Provide the [x, y] coordinate of the cell's center where the given text is located.  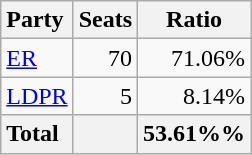
8.14% [194, 96]
LDPR [37, 96]
ER [37, 58]
Ratio [194, 20]
Party [37, 20]
Seats [105, 20]
5 [105, 96]
Total [37, 134]
71.06% [194, 58]
53.61%% [194, 134]
70 [105, 58]
